Provide the [x, y] coordinate of the cell's center where the given text is located.  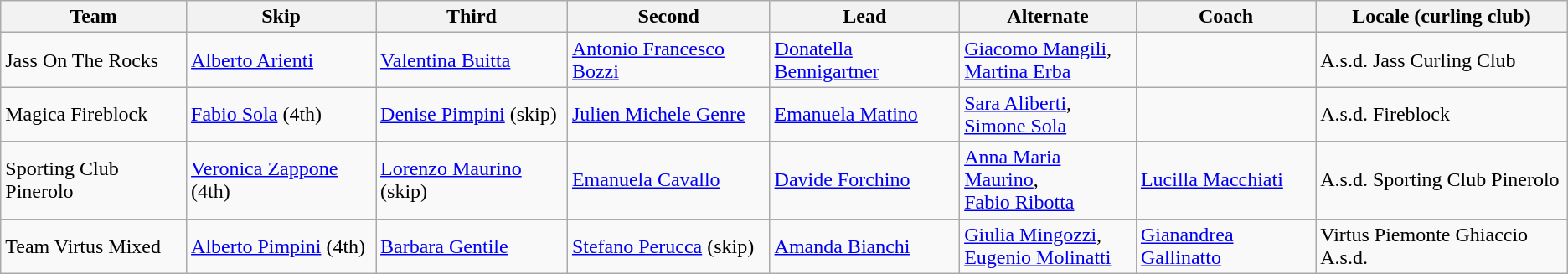
Sporting Club Pinerolo [94, 180]
Denise Pimpini (skip) [472, 114]
Emanuela Matino [864, 114]
Jass On The Rocks [94, 60]
Alberto Pimpini (4th) [281, 246]
A.s.d. Jass Curling Club [1442, 60]
Third [472, 17]
Locale (curling club) [1442, 17]
Coach [1225, 17]
Magica Fireblock [94, 114]
Alberto Arienti [281, 60]
Skip [281, 17]
Lead [864, 17]
Team Virtus Mixed [94, 246]
Anna Maria Maurino,Fabio Ribotta [1049, 180]
Giulia Mingozzi,Eugenio Molinatti [1049, 246]
Julien Michele Genre [668, 114]
Sara Aliberti,Simone Sola [1049, 114]
Lorenzo Maurino (skip) [472, 180]
Second [668, 17]
Barbara Gentile [472, 246]
Giacomo Mangili,Martina Erba [1049, 60]
Donatella Bennigartner [864, 60]
Valentina Buitta [472, 60]
A.s.d. Fireblock [1442, 114]
Virtus Piemonte Ghiaccio A.s.d. [1442, 246]
Fabio Sola (4th) [281, 114]
Veronica Zappone (4th) [281, 180]
Team [94, 17]
A.s.d. Sporting Club Pinerolo [1442, 180]
Lucilla Macchiati [1225, 180]
Alternate [1049, 17]
Antonio Francesco Bozzi [668, 60]
Davide Forchino [864, 180]
Emanuela Cavallo [668, 180]
Stefano Perucca (skip) [668, 246]
Gianandrea Gallinatto [1225, 246]
Amanda Bianchi [864, 246]
